Capture the cell that displays the provided text and extract its (x, y) central coordinate. 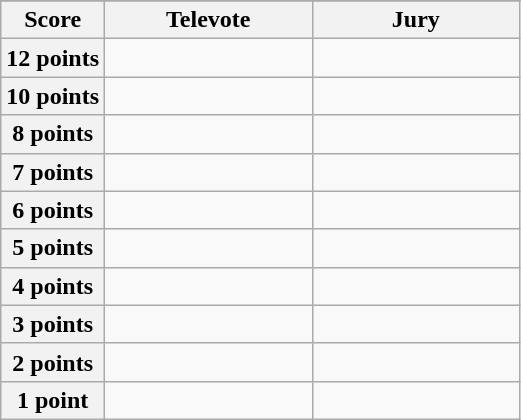
8 points (53, 134)
1 point (53, 400)
Televote (209, 20)
7 points (53, 172)
2 points (53, 362)
6 points (53, 210)
5 points (53, 248)
3 points (53, 324)
Jury (416, 20)
12 points (53, 58)
4 points (53, 286)
10 points (53, 96)
Score (53, 20)
